Pinpoint the cell where the given text exists, returning its [x, y] midpoint coordinate. 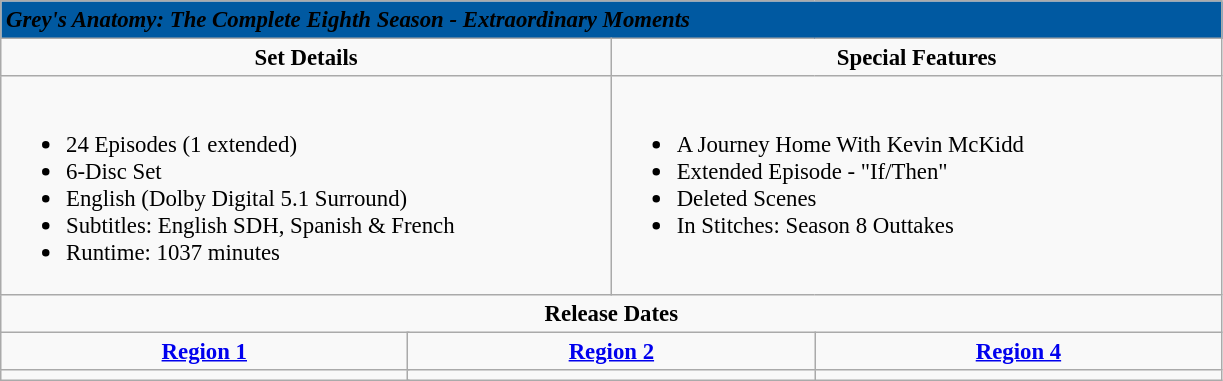
Grey's Anatomy: The Complete Eighth Season - Extraordinary Moments [612, 20]
A Journey Home With Kevin McKiddExtended Episode - "If/Then"Deleted ScenesIn Stitches: Season 8 Outtakes [916, 185]
Region 1 [204, 351]
Region 4 [1018, 351]
Set Details [306, 58]
Region 2 [612, 351]
Special Features [916, 58]
24 Episodes (1 extended)6-Disc SetEnglish (Dolby Digital 5.1 Surround)Subtitles: English SDH, Spanish & FrenchRuntime: 1037 minutes [306, 185]
Release Dates [612, 313]
